Return (x, y) of the center of cell containing provided text 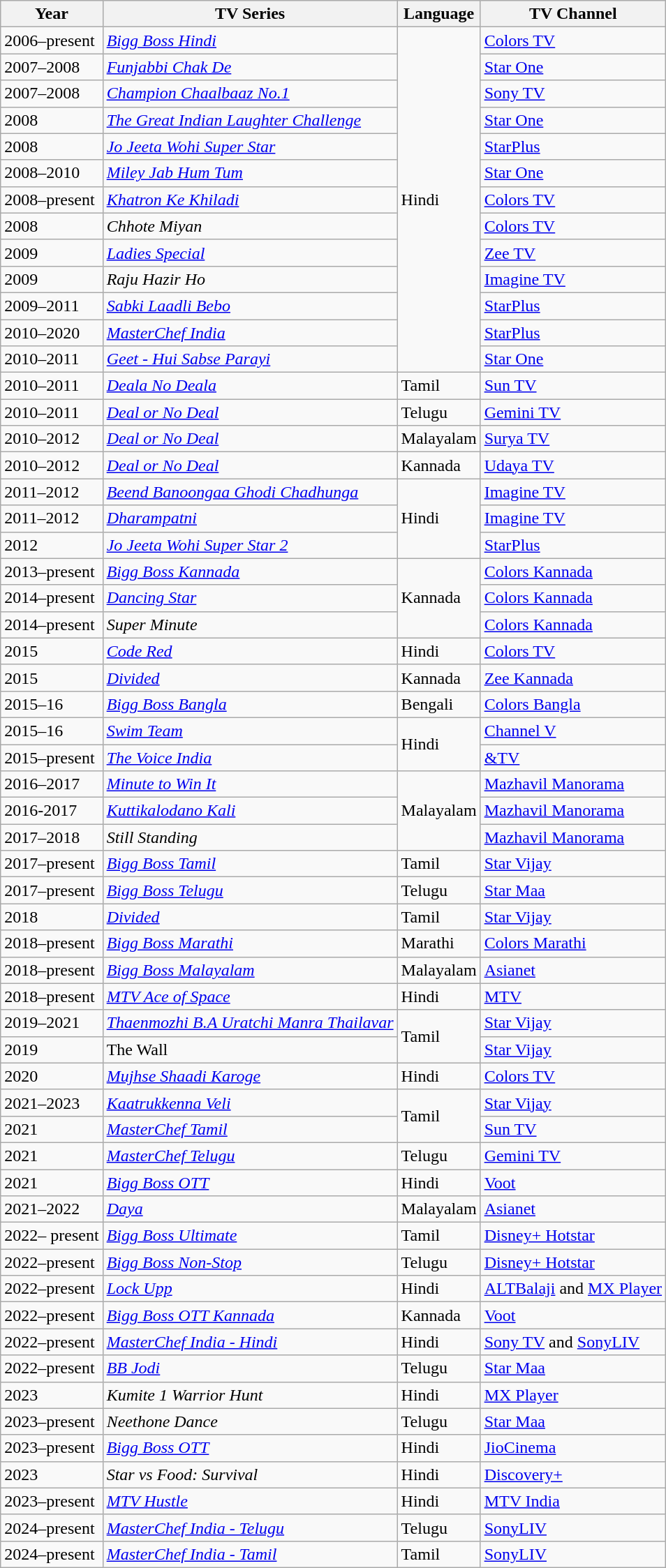
Sony TV (572, 94)
2012 (52, 545)
Discovery+ (572, 1474)
2019 (52, 1050)
&TV (572, 757)
Surya TV (572, 439)
2018 (52, 917)
The Voice India (250, 757)
Super Minute (250, 625)
Bigg Boss Non-Stop (250, 1262)
2022– present (52, 1236)
Jo Jeeta Wohi Super Star (250, 147)
MasterChef India (250, 333)
Bigg Boss Ultimate (250, 1236)
MasterChef Tamil (250, 1129)
Code Red (250, 651)
Khatron Ke Khiladi (250, 200)
Minute to Win It (250, 784)
BB Jodi (250, 1368)
2006–present (52, 40)
TV Series (250, 14)
Star vs Food: Survival (250, 1474)
Neethone Dance (250, 1421)
2021–2022 (52, 1209)
Chhote Miyan (250, 226)
Bigg Boss Telugu (250, 890)
Miley Jab Hum Tum (250, 173)
MTV India (572, 1501)
Bigg Boss Malayalam (250, 970)
Funjabbi Chak De (250, 67)
Bigg Boss Hindi (250, 40)
MasterChef India - Hindi (250, 1342)
Dharampatni (250, 518)
MTV Ace of Space (250, 996)
Lock Upp (250, 1289)
Colors Bangla (572, 704)
Sony TV and SonyLIV (572, 1342)
Channel V (572, 731)
2017–2018 (52, 837)
Bigg Boss Marathi (250, 943)
Champion Chaalbaaz No.1 (250, 94)
Dancing Star (250, 598)
Jo Jeeta Wohi Super Star 2 (250, 545)
2016–2017 (52, 784)
Thaenmozhi B.A Uratchi Manra Thailavar (250, 1023)
Geet - Hui Sabse Parayi (250, 359)
Language (438, 14)
Bigg Boss OTT Kannada (250, 1315)
Kumite 1 Warrior Hunt (250, 1395)
MasterChef India - Tamil (250, 1554)
MTV Hustle (250, 1501)
2008–2010 (52, 173)
2010–2020 (52, 333)
Beend Banoongaa Ghodi Chadhunga (250, 492)
2015–present (52, 757)
MX Player (572, 1395)
2008–present (52, 200)
Bengali (438, 704)
Udaya TV (572, 465)
MasterChef Telugu (250, 1156)
MTV (572, 996)
2020 (52, 1076)
The Great Indian Laughter Challenge (250, 120)
2009–2011 (52, 306)
Kuttikalodano Kali (250, 811)
Daya (250, 1209)
Zee Kannada (572, 678)
TV Channel (572, 14)
Sabki Laadli Bebo (250, 306)
Deala No Deala (250, 386)
Swim Team (250, 731)
2016-2017 (52, 811)
Mujhse Shaadi Karoge (250, 1076)
2013–present (52, 572)
JioCinema (572, 1448)
Zee TV (572, 253)
Year (52, 14)
Still Standing (250, 837)
ALTBalaji and MX Player (572, 1289)
MasterChef India - Telugu (250, 1528)
2021–2023 (52, 1103)
Bigg Boss Bangla (250, 704)
Ladies Special (250, 253)
The Wall (250, 1050)
Colors Marathi (572, 943)
Kaatrukkenna Veli (250, 1103)
2019–2021 (52, 1023)
Bigg Boss Kannada (250, 572)
Raju Hazir Ho (250, 279)
Marathi (438, 943)
Bigg Boss Tamil (250, 864)
